For the text-containing cell, return its midpoint in (x, y) coordinate format. 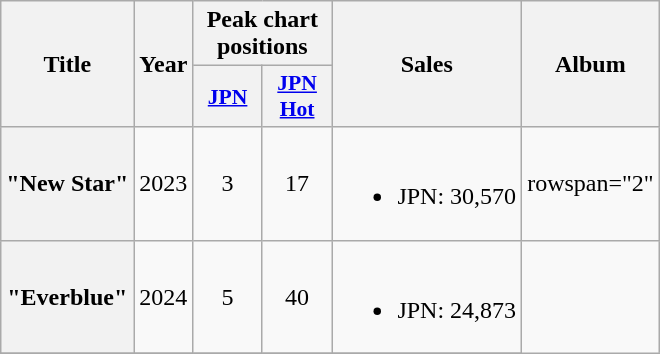
Title (68, 64)
"Everblue" (68, 296)
2024 (164, 296)
Year (164, 64)
3 (228, 184)
Album (591, 64)
JPNHot (297, 96)
JPN: 30,570 (427, 184)
JPN (228, 96)
Sales (427, 64)
2023 (164, 184)
"New Star" (68, 184)
JPN: 24,873 (427, 296)
5 (228, 296)
Peak chart positions (262, 34)
17 (297, 184)
rowspan="2" (591, 184)
40 (297, 296)
